Find where the given text appears and provide that cell's center as (x, y) coordinate. 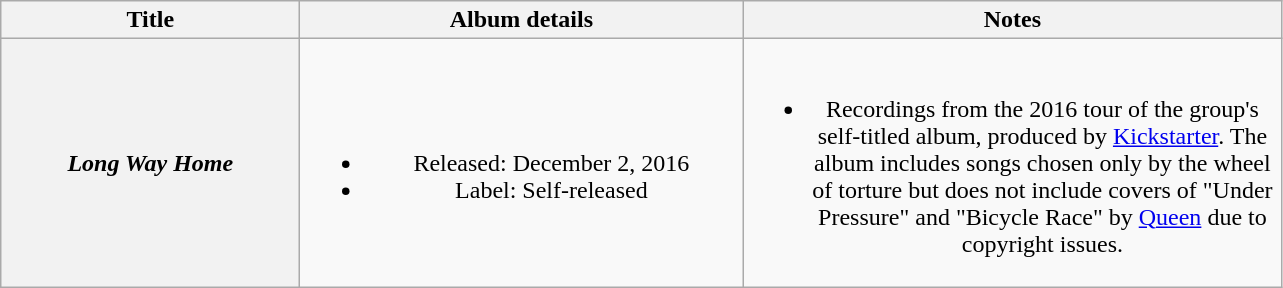
Long Way Home (150, 163)
Notes (1012, 20)
Album details (522, 20)
Released: December 2, 2016Label: Self-released (522, 163)
Title (150, 20)
